Locate the cell with the specified text and output its (x, y) center coordinate. 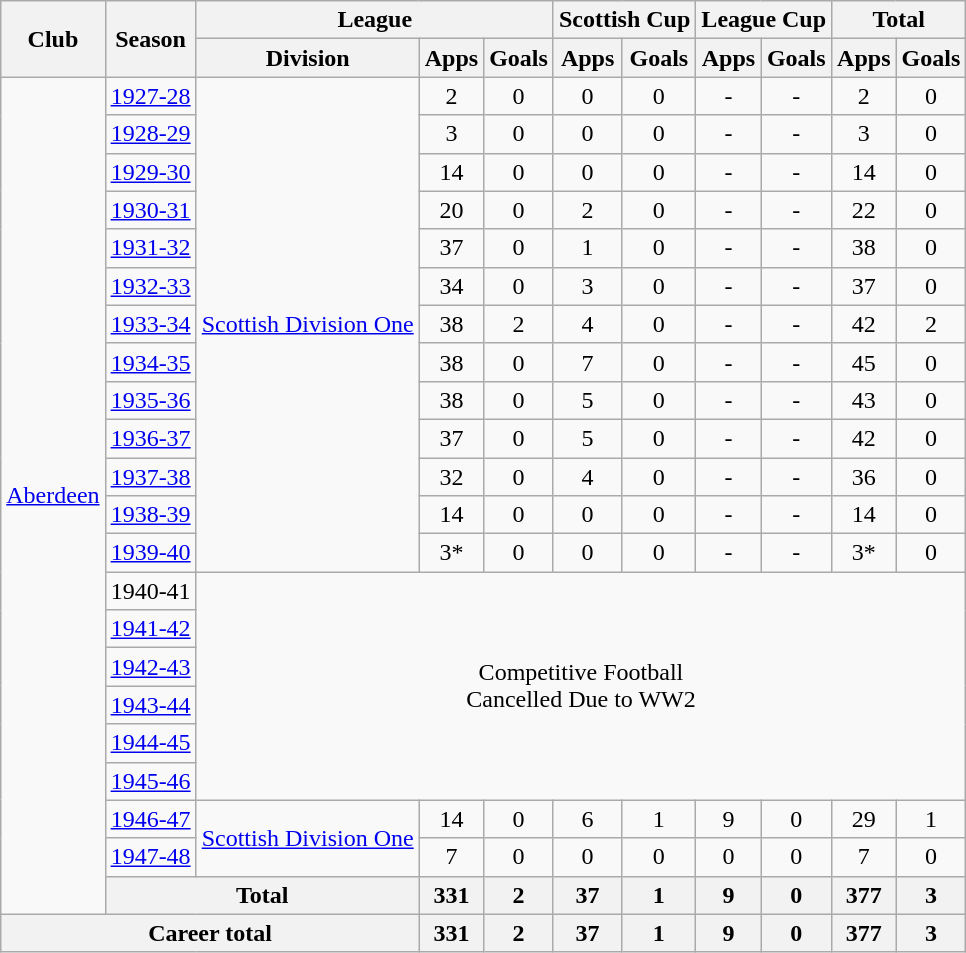
1931-32 (150, 248)
1934-35 (150, 362)
1929-30 (150, 172)
1941-42 (150, 629)
22 (864, 210)
League Cup (764, 20)
32 (451, 477)
Competitive FootballCancelled Due to WW2 (581, 686)
Division (308, 58)
34 (451, 286)
1928-29 (150, 134)
1944-45 (150, 743)
1935-36 (150, 400)
League (374, 20)
Season (150, 39)
1943-44 (150, 705)
36 (864, 477)
1933-34 (150, 324)
1947-48 (150, 857)
1938-39 (150, 515)
45 (864, 362)
Scottish Cup (624, 20)
1927-28 (150, 96)
Career total (210, 933)
29 (864, 819)
6 (587, 819)
1936-37 (150, 438)
1940-41 (150, 591)
1946-47 (150, 819)
1942-43 (150, 667)
1945-46 (150, 781)
Aberdeen (53, 496)
43 (864, 400)
1939-40 (150, 553)
1930-31 (150, 210)
20 (451, 210)
1932-33 (150, 286)
Club (53, 39)
1937-38 (150, 477)
